Return the (X, Y) coordinate for the center point of the cell that contains the specified text.  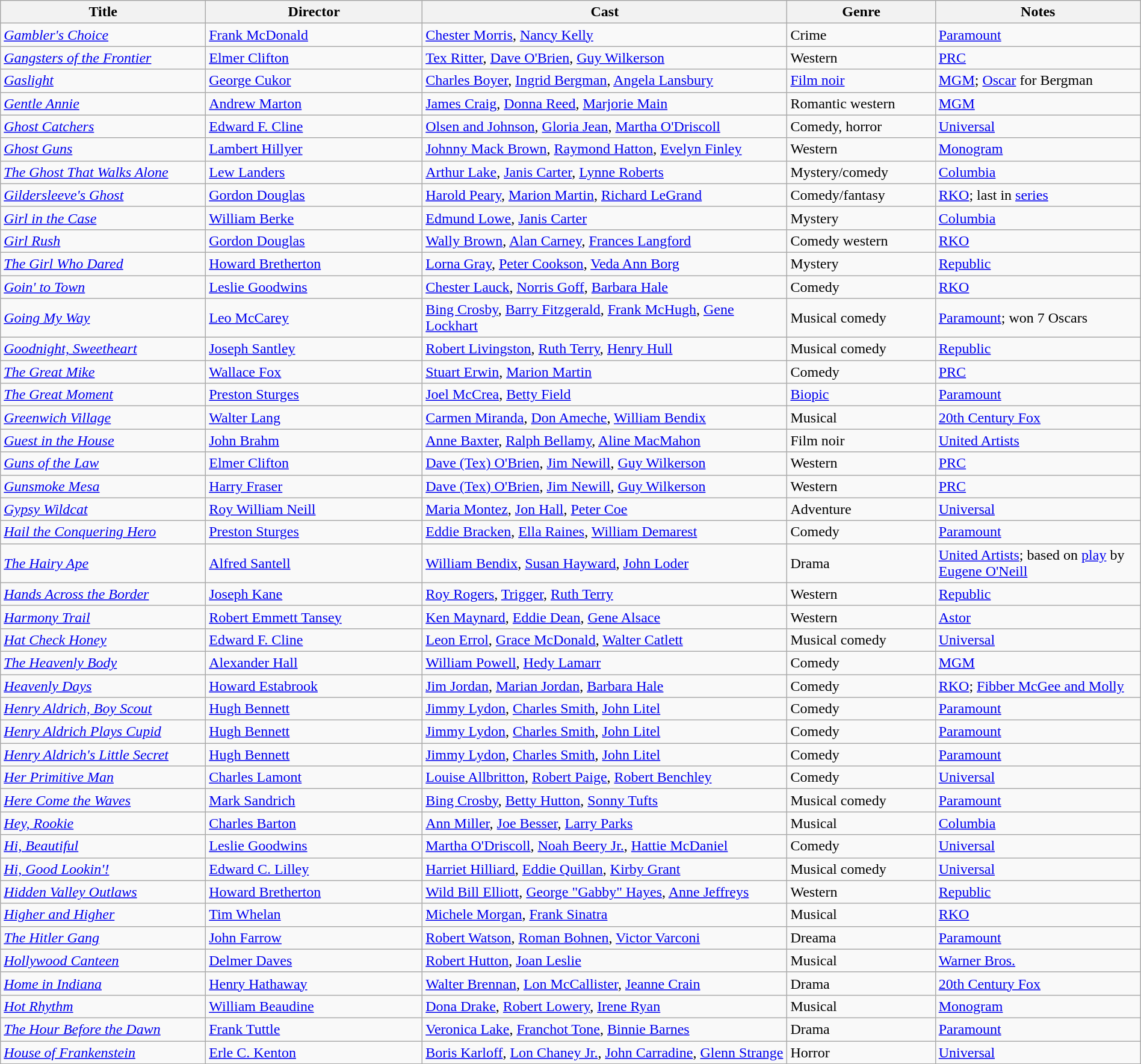
Joseph Kane (314, 594)
Leo McCarey (314, 318)
Crime (861, 35)
Edward C. Lilley (314, 869)
William Powell, Hedy Lamarr (605, 663)
Jim Jordan, Marian Jordan, Barbara Hale (605, 685)
Alfred Santell (314, 563)
The Hitler Gang (104, 938)
Biopic (861, 395)
Martha O'Driscoll, Noah Beery Jr., Hattie McDaniel (605, 846)
Erle C. Kenton (314, 1053)
Wild Bill Elliott, George "Gabby" Hayes, Anne Jeffreys (605, 892)
Henry Aldrich, Boy Scout (104, 709)
MGM; Oscar for Bergman (1037, 81)
Frank McDonald (314, 35)
Her Primitive Man (104, 778)
Alexander Hall (314, 663)
Walter Brennan, Lon McCallister, Jeanne Crain (605, 983)
Lew Landers (314, 172)
Bing Crosby, Betty Hutton, Sonny Tufts (605, 800)
Hands Across the Border (104, 594)
Hi, Good Lookin'! (104, 869)
Carmen Miranda, Don Ameche, William Bendix (605, 418)
Charles Barton (314, 823)
Girl Rush (104, 241)
The Hairy Ape (104, 563)
Ghost Catchers (104, 126)
Leon Errol, Grace McDonald, Walter Catlett (605, 640)
Harry Fraser (314, 486)
Home in Indiana (104, 983)
Notes (1037, 12)
Bing Crosby, Barry Fitzgerald, Frank McHugh, Gene Lockhart (605, 318)
Paramount; won 7 Oscars (1037, 318)
Stuart Erwin, Marion Martin (605, 372)
Wally Brown, Alan Carney, Frances Langford (605, 241)
Gildersleeve's Ghost (104, 195)
Goin' to Town (104, 287)
Joel McCrea, Betty Field (605, 395)
The Hour Before the Dawn (104, 1029)
Warner Bros. (1037, 960)
Director (314, 12)
Gentle Annie (104, 104)
Guns of the Law (104, 463)
Heavenly Days (104, 685)
Lambert Hillyer (314, 149)
Harmony Trail (104, 617)
Roy William Neill (314, 509)
Gangsters of the Frontier (104, 58)
Walter Lang (314, 418)
Ken Maynard, Eddie Dean, Gene Alsace (605, 617)
Wallace Fox (314, 372)
Hi, Beautiful (104, 846)
United Artists; based on play by Eugene O'Neill (1037, 563)
Romantic western (861, 104)
Johnny Mack Brown, Raymond Hatton, Evelyn Finley (605, 149)
Louise Allbritton, Robert Paige, Robert Benchley (605, 778)
Eddie Bracken, Ella Raines, William Demarest (605, 532)
Hat Check Honey (104, 640)
Goodnight, Sweetheart (104, 349)
Robert Watson, Roman Bohnen, Victor Varconi (605, 938)
Roy Rogers, Trigger, Ruth Terry (605, 594)
Ghost Guns (104, 149)
Anne Baxter, Ralph Bellamy, Aline MacMahon (605, 441)
Maria Montez, Jon Hall, Peter Coe (605, 509)
The Great Mike (104, 372)
Tex Ritter, Dave O'Brien, Guy Wilkerson (605, 58)
Edmund Lowe, Janis Carter (605, 218)
Ann Miller, Joe Besser, Larry Parks (605, 823)
Arthur Lake, Janis Carter, Lynne Roberts (605, 172)
Veronica Lake, Franchot Tone, Binnie Barnes (605, 1029)
Joseph Santley (314, 349)
Astor (1037, 617)
Andrew Marton (314, 104)
Here Come the Waves (104, 800)
United Artists (1037, 441)
Gypsy Wildcat (104, 509)
Dreama (861, 938)
Greenwich Village (104, 418)
Higher and Higher (104, 915)
Olsen and Johnson, Gloria Jean, Martha O'Driscoll (605, 126)
Charles Lamont (314, 778)
The Great Moment (104, 395)
Hail the Conquering Hero (104, 532)
Boris Karloff, Lon Chaney Jr., John Carradine, Glenn Strange (605, 1053)
Adventure (861, 509)
Charles Boyer, Ingrid Bergman, Angela Lansbury (605, 81)
Robert Livingston, Ruth Terry, Henry Hull (605, 349)
Michele Morgan, Frank Sinatra (605, 915)
Harriet Hilliard, Eddie Quillan, Kirby Grant (605, 869)
House of Frankenstein (104, 1053)
Robert Emmett Tansey (314, 617)
Lorna Gray, Peter Cookson, Veda Ann Borg (605, 264)
Delmer Daves (314, 960)
Comedy/fantasy (861, 195)
Gaslight (104, 81)
James Craig, Donna Reed, Marjorie Main (605, 104)
Henry Hathaway (314, 983)
Comedy western (861, 241)
John Brahm (314, 441)
Chester Lauck, Norris Goff, Barbara Hale (605, 287)
William Beaudine (314, 1006)
Harold Peary, Marion Martin, Richard LeGrand (605, 195)
Henry Aldrich Plays Cupid (104, 732)
The Heavenly Body (104, 663)
Comedy, horror (861, 126)
Tim Whelan (314, 915)
The Ghost That Walks Alone (104, 172)
Hollywood Canteen (104, 960)
Going My Way (104, 318)
George Cukor (314, 81)
The Girl Who Dared (104, 264)
Cast (605, 12)
Mystery/comedy (861, 172)
RKO; Fibber McGee and Molly (1037, 685)
Guest in the House (104, 441)
Henry Aldrich's Little Secret (104, 755)
Gunsmoke Mesa (104, 486)
RKO; last in series (1037, 195)
Gambler's Choice (104, 35)
Dona Drake, Robert Lowery, Irene Ryan (605, 1006)
Genre (861, 12)
Chester Morris, Nancy Kelly (605, 35)
Girl in the Case (104, 218)
Title (104, 12)
William Berke (314, 218)
Hey, Rookie (104, 823)
John Farrow (314, 938)
Howard Estabrook (314, 685)
William Bendix, Susan Hayward, John Loder (605, 563)
Hidden Valley Outlaws (104, 892)
Mark Sandrich (314, 800)
Hot Rhythm (104, 1006)
Horror (861, 1053)
Robert Hutton, Joan Leslie (605, 960)
Frank Tuttle (314, 1029)
